Search for the cell housing the specified text and yield its (X, Y) center coordinate. 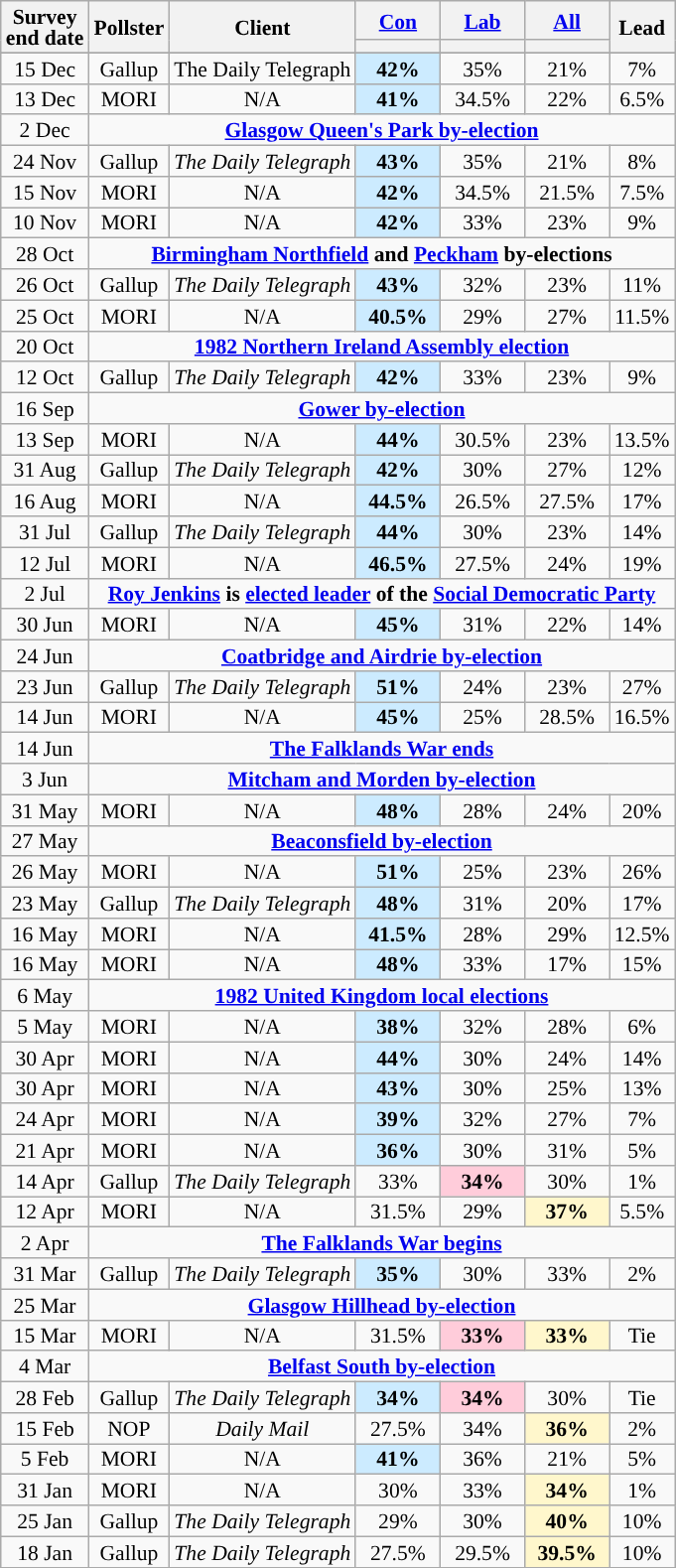
44.5% (397, 500)
8% (642, 161)
Mitcham and Morden by-election (381, 779)
20 Oct (46, 346)
Beaconsfield by-election (381, 840)
12 Apr (46, 1212)
31 Mar (46, 1273)
46.5% (397, 562)
39.5% (568, 1551)
19% (642, 562)
25 Oct (46, 316)
28 Oct (46, 254)
The Falklands War ends (381, 749)
14 Apr (46, 1182)
11% (642, 284)
Belfast South by-election (381, 1366)
24 Nov (46, 161)
12% (642, 471)
Pollster (129, 27)
13.5% (642, 439)
26 May (46, 872)
40.5% (397, 316)
26 Oct (46, 284)
38% (397, 1027)
29.5% (482, 1551)
13 Dec (46, 99)
Glasgow Queen's Park by-election (381, 131)
Coatbridge and Airdrie by-election (381, 655)
23 May (46, 904)
13% (642, 1088)
Lab (482, 20)
12.5% (642, 933)
24 Jun (46, 655)
1982 United Kingdom local elections (381, 995)
15% (642, 965)
11.5% (642, 316)
Con (397, 20)
41.5% (397, 933)
3 Jun (46, 779)
2 Apr (46, 1243)
39% (397, 1120)
30 Jun (46, 626)
16 Sep (46, 409)
26% (642, 872)
The Falklands War begins (381, 1243)
25 Mar (46, 1305)
21.5% (568, 193)
NOP (129, 1428)
26.5% (482, 500)
16 Aug (46, 500)
6 May (46, 995)
40% (568, 1521)
6% (642, 1027)
2 Jul (46, 594)
16.5% (642, 717)
13 Sep (46, 439)
Daily Mail (262, 1428)
15 Nov (46, 193)
15 Mar (46, 1335)
31 May (46, 810)
15 Dec (46, 68)
31 Aug (46, 471)
12 Jul (46, 562)
31 Jul (46, 532)
Roy Jenkins is elected leader of the Social Democratic Party (381, 594)
5.5% (642, 1212)
Client (262, 27)
5 May (46, 1027)
7.5% (642, 193)
5 Feb (46, 1460)
23 Jun (46, 687)
10 Nov (46, 222)
28.5% (568, 717)
18 Jan (46, 1551)
1982 Northern Ireland Assembly election (381, 346)
4 Mar (46, 1366)
28 Feb (46, 1398)
Birmingham Northfield and Peckham by-elections (381, 254)
21 Apr (46, 1150)
27 May (46, 840)
Gower by-election (381, 409)
15 Feb (46, 1428)
24 Apr (46, 1120)
37% (568, 1212)
2 Dec (46, 131)
All (568, 20)
30.5% (482, 439)
Glasgow Hillhead by-election (381, 1305)
6.5% (642, 99)
25 Jan (46, 1521)
12 Oct (46, 377)
Lead (642, 27)
31 Jan (46, 1490)
Surveyend date (46, 27)
